Return [X, Y] of the center of cell containing provided text 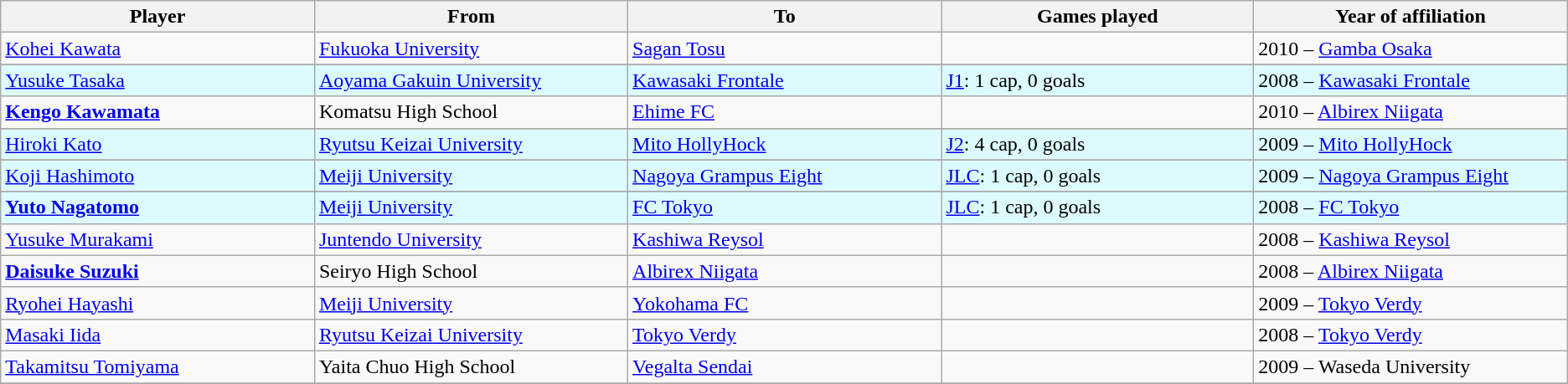
2008 – Kashiwa Reysol [1411, 239]
Albirex Niigata [785, 271]
Kawasaki Frontale [785, 80]
Juntendo University [471, 239]
J1: 1 cap, 0 goals [1097, 80]
From [471, 17]
Fukuoka University [471, 49]
Player [157, 17]
2009 – Tokyo Verdy [1411, 303]
Kohei Kawata [157, 49]
2008 – Kawasaki Frontale [1411, 80]
2008 – FC Tokyo [1411, 207]
Sagan Tosu [785, 49]
To [785, 17]
Vegalta Sendai [785, 366]
Masaki Iida [157, 335]
Ehime FC [785, 112]
2009 – Nagoya Grampus Eight [1411, 176]
FC Tokyo [785, 207]
Takamitsu Tomiyama [157, 366]
J2: 4 cap, 0 goals [1097, 144]
Tokyo Verdy [785, 335]
Nagoya Grampus Eight [785, 176]
Seiryo High School [471, 271]
Yokohama FC [785, 303]
Koji Hashimoto [157, 176]
Yaita Chuo High School [471, 366]
Kengo Kawamata [157, 112]
2009 – Mito HollyHock [1411, 144]
2010 – Albirex Niigata [1411, 112]
Hiroki Kato [157, 144]
2009 – Waseda University [1411, 366]
Aoyama Gakuin University [471, 80]
Mito HollyHock [785, 144]
2010 – Gamba Osaka [1411, 49]
Yuto Nagatomo [157, 207]
Komatsu High School [471, 112]
Games played [1097, 17]
Year of affiliation [1411, 17]
2008 – Tokyo Verdy [1411, 335]
Yusuke Tasaka [157, 80]
Kashiwa Reysol [785, 239]
2008 – Albirex Niigata [1411, 271]
Yusuke Murakami [157, 239]
Daisuke Suzuki [157, 271]
Ryohei Hayashi [157, 303]
